Identify which cell holds the provided text, then report its [x, y] central coordinate. 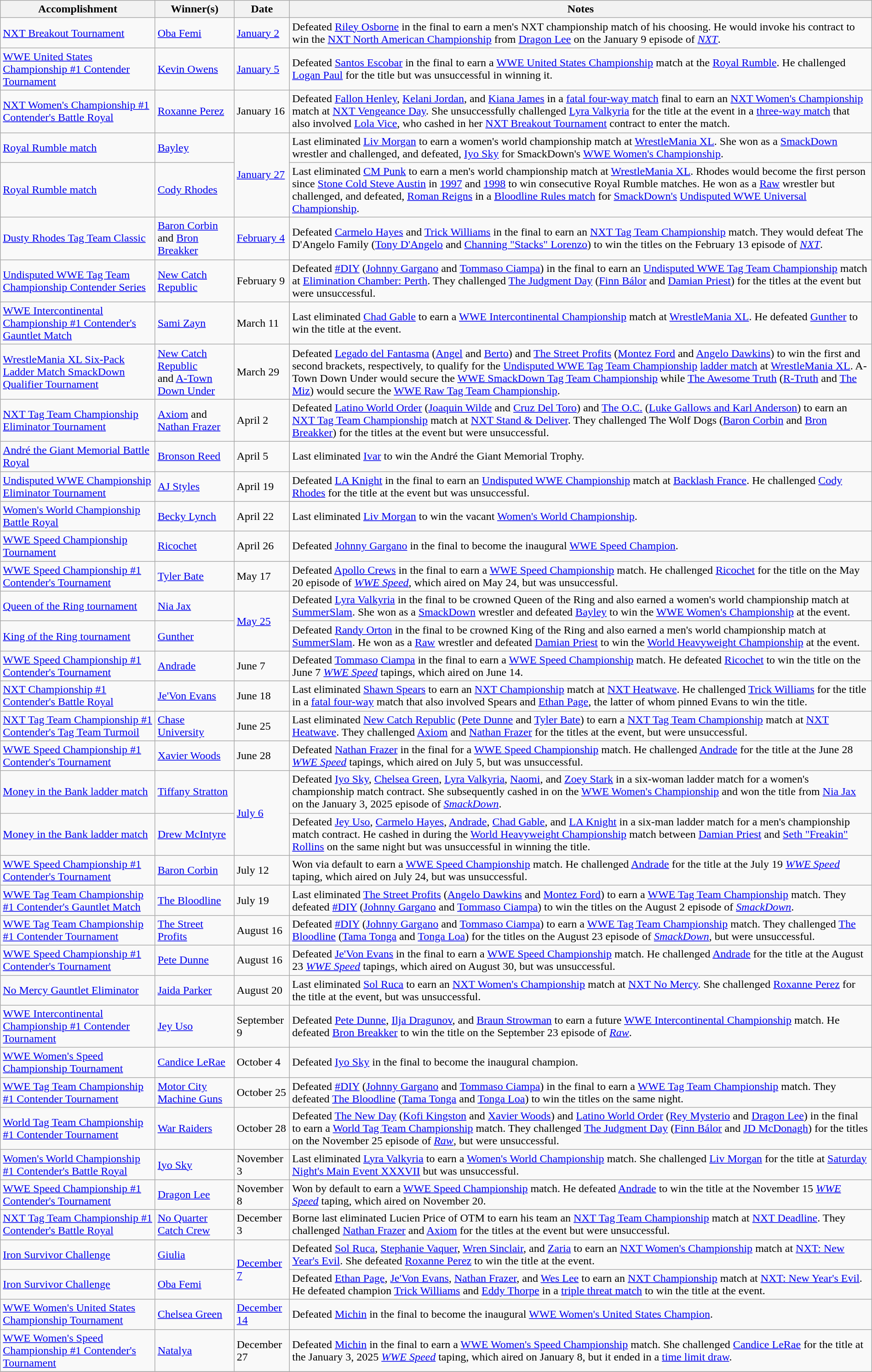
June 18 [262, 696]
June 7 [262, 666]
NXT Tag Team Championship Eliminator Tournament [78, 420]
Jey Uso [195, 1026]
André the Giant Memorial Battle Royal [78, 456]
WWE Intercontinental Championship #1 Contender's Gauntlet Match [78, 323]
Bronson Reed [195, 456]
WWE Speed Championship Tournament [78, 547]
Je'Von Evans [195, 696]
Iyo Sky [195, 1165]
October 28 [262, 1129]
Baron Corbin [195, 870]
June 28 [262, 755]
April 22 [262, 516]
March 29 [262, 372]
Gunther [195, 636]
NXT Breakout Tournament [78, 33]
Jaida Parker [195, 990]
Baron Corbin and Bron Breakker [195, 238]
AJ Styles [195, 486]
Sami Zayn [195, 323]
Last eliminated Chad Gable to earn a WWE Intercontinental Championship match at WrestleMania XL. He defeated Gunther to win the title at the event. [581, 323]
Dusty Rhodes Tag Team Classic [78, 238]
Axiom and Nathan Frazer [195, 420]
November 8 [262, 1194]
Defeated Michin in the final to become the inaugural WWE Women's United States Champion. [581, 1314]
NXT Tag Team Championship #1 Contender's Tag Team Turmoil [78, 726]
April 26 [262, 547]
December 27 [262, 1350]
Andrade [195, 666]
NXT Women's Championship #1 Contender's Battle Royal [78, 111]
December 3 [262, 1225]
January 27 [262, 175]
No Quarter Catch Crew [195, 1225]
December 14 [262, 1314]
December 7 [262, 1269]
March 11 [262, 323]
Date [262, 9]
New Catch Republic and A-Town Down Under [195, 372]
Roxanne Perez [195, 111]
Last eliminated Ivar to win the André the Giant Memorial Trophy. [581, 456]
New Catch Republic [195, 281]
WWE Intercontinental Championship #1 Contender Tournament [78, 1026]
Defeated Johnny Gargano in the final to become the inaugural WWE Speed Champion. [581, 547]
Notes [581, 9]
WrestleMania XL Six-Pack Ladder Match SmackDown Qualifier Tournament [78, 372]
February 4 [262, 238]
May 25 [262, 621]
Giulia [195, 1254]
October 25 [262, 1092]
The Street Profits [195, 930]
Undisputed WWE Tag Team Championship Contender Series [78, 281]
Chelsea Green [195, 1314]
War Raiders [195, 1129]
Dragon Lee [195, 1194]
Winner(s) [195, 9]
WWE United States Championship #1 Contender Tournament [78, 69]
NXT Championship #1 Contender's Battle Royal [78, 696]
Motor City Machine Guns [195, 1092]
Women's World Championship Battle Royal [78, 516]
Drew McIntyre [195, 834]
Kevin Owens [195, 69]
Becky Lynch [195, 516]
July 19 [262, 900]
September 9 [262, 1026]
Cody Rhodes [195, 190]
April 19 [262, 486]
April 2 [262, 420]
Tiffany Stratton [195, 792]
November 3 [262, 1165]
July 12 [262, 870]
WWE Tag Team Championship #1 Contender's Gauntlet Match [78, 900]
Accomplishment [78, 9]
World Tag Team Championship #1 Contender Tournament [78, 1129]
The Bloodline [195, 900]
Candice LeRae [195, 1063]
May 17 [262, 576]
June 25 [262, 726]
January 5 [262, 69]
Women's World Championship #1 Contender's Battle Royal [78, 1165]
Xavier Woods [195, 755]
January 16 [262, 111]
Nia Jax [195, 606]
WWE Women's Speed Championship Tournament [78, 1063]
Chase University [195, 726]
October 4 [262, 1063]
April 5 [262, 456]
Undisputed WWE Championship Eliminator Tournament [78, 486]
NXT Tag Team Championship #1 Contender's Battle Royal [78, 1225]
Ricochet [195, 547]
Queen of the Ring tournament [78, 606]
January 2 [262, 33]
Defeated Iyo Sky in the final to become the inaugural champion. [581, 1063]
No Mercy Gauntlet Eliminator [78, 990]
Pete Dunne [195, 960]
Tyler Bate [195, 576]
August 20 [262, 990]
WWE Women's United States Championship Tournament [78, 1314]
Natalya [195, 1350]
July 6 [262, 813]
King of the Ring tournament [78, 636]
Last eliminated Liv Morgan to win the vacant Women's World Championship. [581, 516]
February 9 [262, 281]
WWE Women's Speed Championship #1 Contender's Tournament [78, 1350]
Bayley [195, 147]
